Provide the [x, y] coordinate of the cell's center where the given text is located.  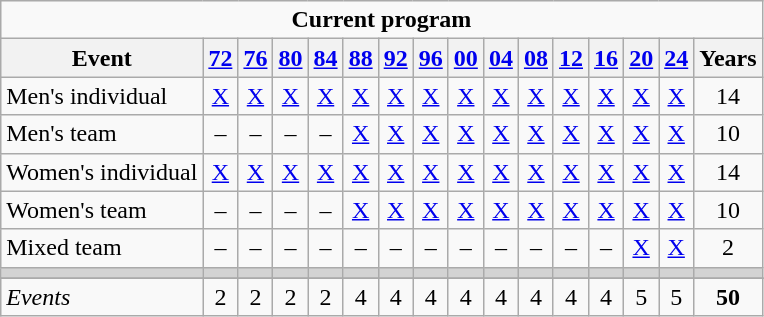
04 [500, 58]
84 [326, 58]
Event [102, 58]
Women's team [102, 210]
96 [430, 58]
Men's individual [102, 96]
80 [290, 58]
72 [220, 58]
20 [642, 58]
12 [570, 58]
Years [728, 58]
88 [360, 58]
Events [102, 297]
00 [466, 58]
50 [728, 297]
92 [396, 58]
Mixed team [102, 248]
Men's team [102, 134]
16 [606, 58]
76 [256, 58]
Current program [382, 20]
Women's individual [102, 172]
24 [676, 58]
08 [536, 58]
